From the cell containing the given text, extract its center point as (X, Y) coordinate. 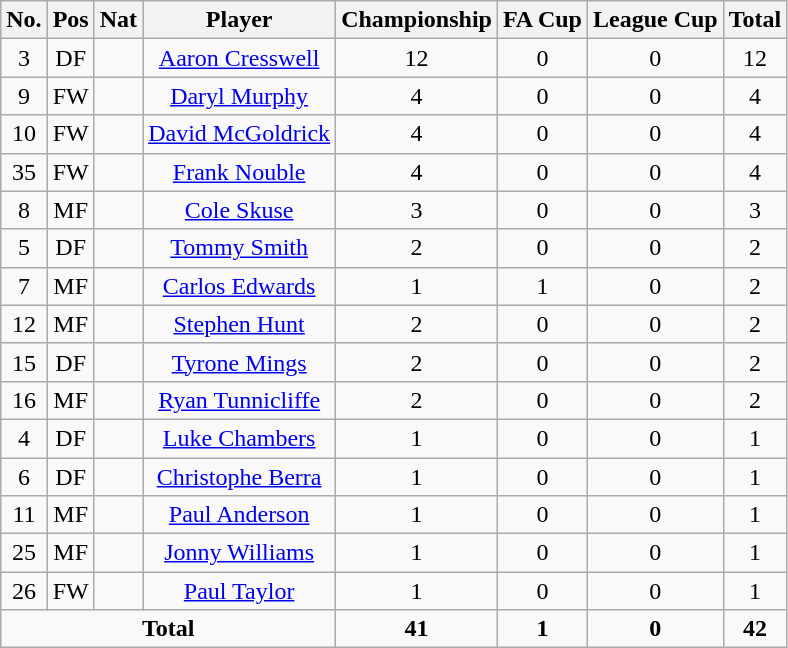
Paul Anderson (240, 515)
5 (24, 248)
FA Cup (542, 20)
Daryl Murphy (240, 96)
11 (24, 515)
David McGoldrick (240, 134)
Frank Nouble (240, 172)
No. (24, 20)
League Cup (655, 20)
Tyrone Mings (240, 362)
6 (24, 477)
Championship (417, 20)
41 (417, 629)
16 (24, 400)
26 (24, 591)
Paul Taylor (240, 591)
Pos (70, 20)
Player (240, 20)
Ryan Tunnicliffe (240, 400)
Jonny Williams (240, 553)
8 (24, 210)
Stephen Hunt (240, 324)
15 (24, 362)
25 (24, 553)
Aaron Cresswell (240, 58)
42 (755, 629)
Cole Skuse (240, 210)
Christophe Berra (240, 477)
9 (24, 96)
Nat (118, 20)
35 (24, 172)
Carlos Edwards (240, 286)
Tommy Smith (240, 248)
7 (24, 286)
10 (24, 134)
Luke Chambers (240, 438)
